Search for the cell housing the specified text and yield its (x, y) center coordinate. 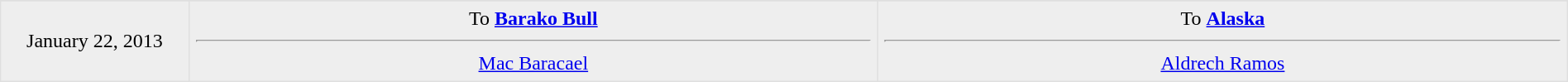
January 22, 2013 (94, 41)
To Barako BullMac Baracael (533, 41)
To AlaskaAldrech Ramos (1223, 41)
